Extract the (X, Y) coordinate from the center of the cell holding the provided text.  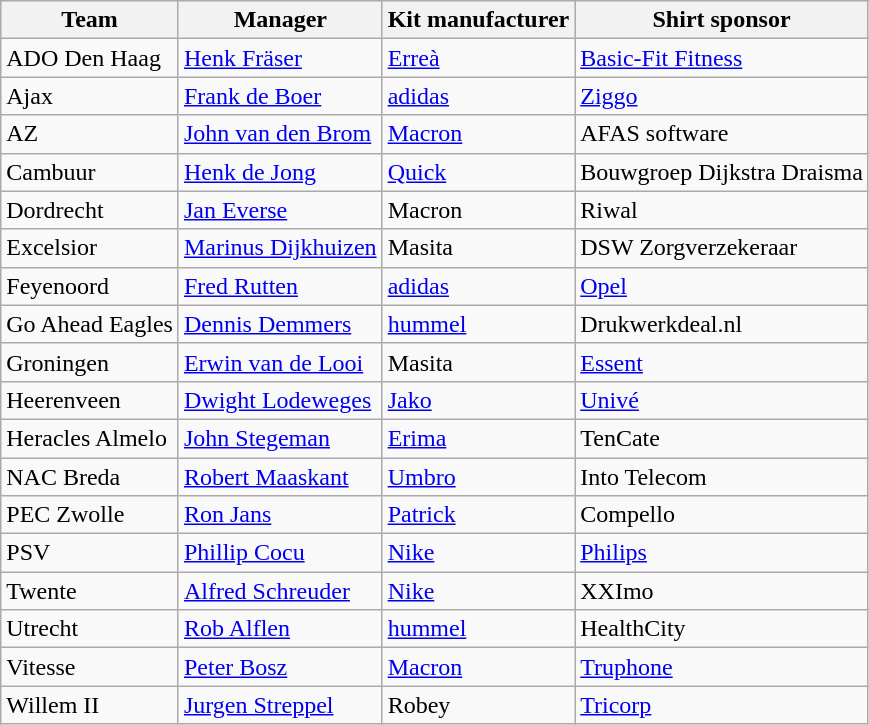
Univé (722, 400)
PEC Zwolle (90, 515)
Philips (722, 553)
Erima (478, 438)
Ziggo (722, 96)
HealthCity (722, 629)
Henk Fräser (280, 58)
Into Telecom (722, 477)
Peter Bosz (280, 667)
John van den Brom (280, 134)
Heerenveen (90, 400)
Essent (722, 362)
Jako (478, 400)
Willem II (90, 705)
Dwight Lodeweges (280, 400)
Robert Maaskant (280, 477)
DSW Zorgverzekeraar (722, 248)
Umbro (478, 477)
Go Ahead Eagles (90, 324)
Excelsior (90, 248)
Quick (478, 172)
Compello (722, 515)
Shirt sponsor (722, 20)
Dennis Demmers (280, 324)
Bouwgroep Dijkstra Draisma (722, 172)
Marinus Dijkhuizen (280, 248)
Ron Jans (280, 515)
Riwal (722, 210)
Tricorp (722, 705)
Dordrecht (90, 210)
Phillip Cocu (280, 553)
AFAS software (722, 134)
Heracles Almelo (90, 438)
ADO Den Haag (90, 58)
Jurgen Streppel (280, 705)
PSV (90, 553)
AZ (90, 134)
Rob Alflen (280, 629)
Frank de Boer (280, 96)
Patrick (478, 515)
Erwin van de Looi (280, 362)
NAC Breda (90, 477)
Cambuur (90, 172)
Alfred Schreuder (280, 591)
John Stegeman (280, 438)
Truphone (722, 667)
Feyenoord (90, 286)
Twente (90, 591)
Team (90, 20)
Basic-Fit Fitness (722, 58)
Groningen (90, 362)
Robey (478, 705)
Utrecht (90, 629)
Jan Everse (280, 210)
Kit manufacturer (478, 20)
Vitesse (90, 667)
TenCate (722, 438)
Fred Rutten (280, 286)
Ajax (90, 96)
Erreà (478, 58)
Drukwerkdeal.nl (722, 324)
Manager (280, 20)
XXImo (722, 591)
Henk de Jong (280, 172)
Opel (722, 286)
